Locate the cell with the specified text and output its [x, y] center coordinate. 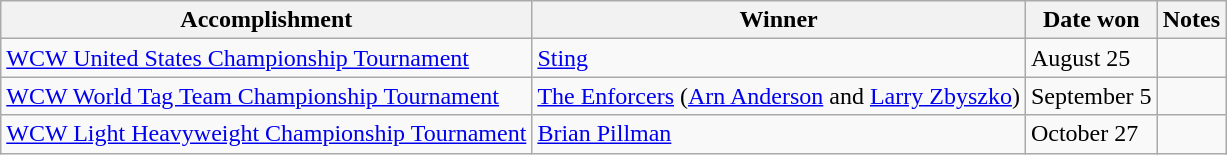
Brian Pillman [779, 134]
Winner [779, 20]
WCW Light Heavyweight Championship Tournament [266, 134]
Notes [1191, 20]
August 25 [1091, 58]
October 27 [1091, 134]
The Enforcers (Arn Anderson and Larry Zbyszko) [779, 96]
September 5 [1091, 96]
Accomplishment [266, 20]
Sting [779, 58]
WCW United States Championship Tournament [266, 58]
WCW World Tag Team Championship Tournament [266, 96]
Date won [1091, 20]
